Find where the given text appears and provide that cell's center as (X, Y) coordinate. 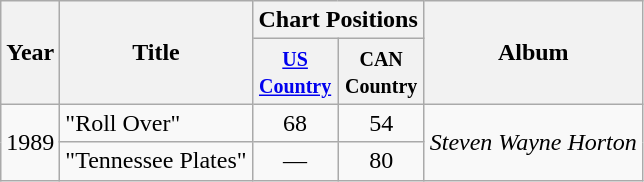
Chart Positions (338, 20)
1989 (30, 142)
Steven Wayne Horton (533, 142)
CAN Country (381, 72)
54 (381, 123)
US Country (295, 72)
68 (295, 123)
— (295, 161)
80 (381, 161)
Album (533, 52)
"Roll Over" (156, 123)
"Tennessee Plates" (156, 161)
Title (156, 52)
Year (30, 52)
